Extract the (x, y) coordinate from the center of the cell holding the provided text.  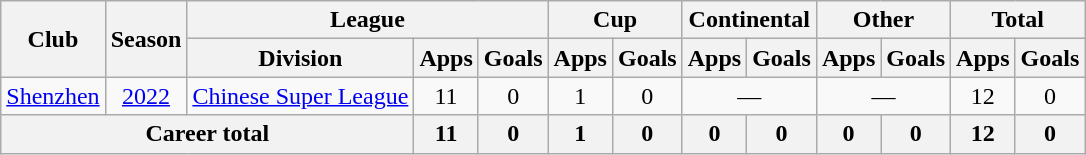
Other (883, 20)
Season (146, 39)
2022 (146, 96)
Cup (615, 20)
Chinese Super League (300, 96)
Continental (749, 20)
Shenzhen (53, 96)
League (368, 20)
Career total (208, 134)
Division (300, 58)
Total (1018, 20)
Club (53, 39)
